Determine the [X, Y] coordinate at the center of the cell enclosing the given text.  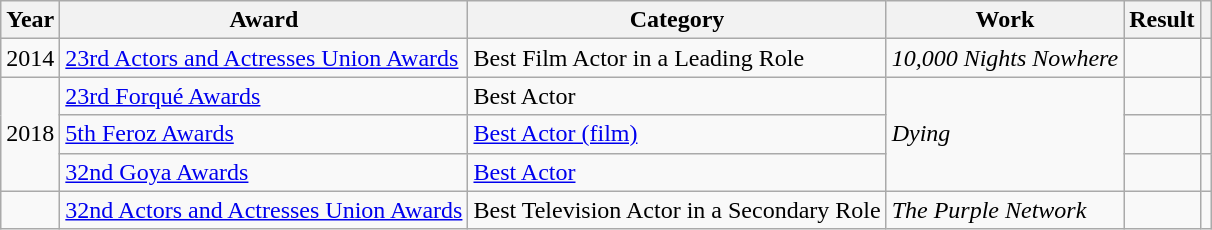
23rd Actors and Actresses Union Awards [264, 58]
Dying [1005, 134]
2018 [30, 134]
32nd Goya Awards [264, 172]
5th Feroz Awards [264, 134]
23rd Forqué Awards [264, 96]
Best Film Actor in a Leading Role [677, 58]
The Purple Network [1005, 210]
Work [1005, 20]
10,000 Nights Nowhere [1005, 58]
Category [677, 20]
Year [30, 20]
32nd Actors and Actresses Union Awards [264, 210]
Best Actor (film) [677, 134]
Best Television Actor in a Secondary Role [677, 210]
Award [264, 20]
Result [1162, 20]
2014 [30, 58]
